For the text-containing cell, return its midpoint in (x, y) coordinate format. 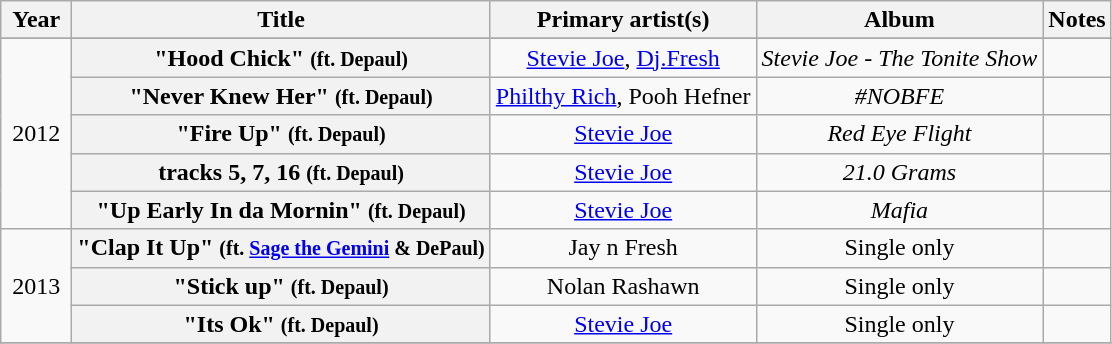
"Never Knew Her" (ft. Depaul) (281, 96)
Stevie Joe - The Tonite Show (900, 58)
"Hood Chick" (ft. Depaul) (281, 58)
Year (36, 20)
Album (900, 20)
"Its Ok" (ft. Depaul) (281, 324)
"Clap It Up" (ft. Sage the Gemini & DePaul) (281, 248)
Primary artist(s) (623, 20)
tracks 5, 7, 16 (ft. Depaul) (281, 172)
Red Eye Flight (900, 134)
"Stick up" (ft. Depaul) (281, 286)
Title (281, 20)
Notes (1077, 20)
2012 (36, 134)
"Up Early In da Mornin" (ft. Depaul) (281, 210)
2013 (36, 286)
Philthy Rich, Pooh Hefner (623, 96)
Nolan Rashawn (623, 286)
Stevie Joe, Dj.Fresh (623, 58)
"Fire Up" (ft. Depaul) (281, 134)
Mafia (900, 210)
21.0 Grams (900, 172)
Jay n Fresh (623, 248)
#NOBFE (900, 96)
